Locate the cell with the specified text and output its (X, Y) center coordinate. 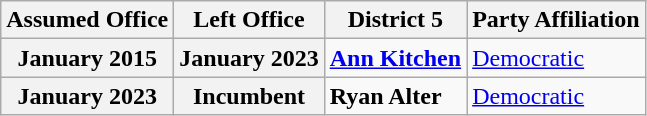
January 2015 (88, 58)
District 5 (395, 20)
Assumed Office (88, 20)
Ann Kitchen (395, 58)
Left Office (249, 20)
Party Affiliation (556, 20)
Ryan Alter (395, 96)
Incumbent (249, 96)
